Return (X, Y) of the center of cell containing provided text 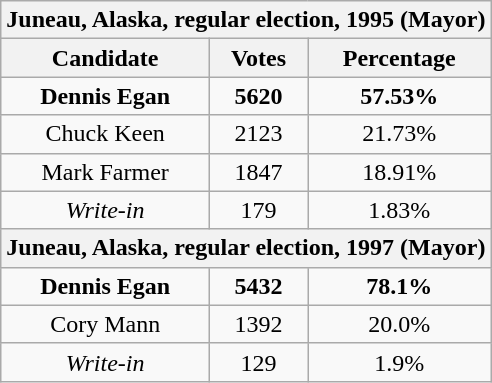
78.1% (400, 286)
5432 (259, 286)
1.83% (400, 210)
Votes (259, 58)
1847 (259, 172)
179 (259, 210)
Mark Farmer (106, 172)
1.9% (400, 362)
20.0% (400, 324)
Juneau, Alaska, regular election, 1995 (Mayor) (246, 20)
Cory Mann (106, 324)
Chuck Keen (106, 134)
21.73% (400, 134)
1392 (259, 324)
5620 (259, 96)
Juneau, Alaska, regular election, 1997 (Mayor) (246, 248)
129 (259, 362)
2123 (259, 134)
18.91% (400, 172)
Candidate (106, 58)
Percentage (400, 58)
57.53% (400, 96)
